Provide the (X, Y) coordinate of the cell's center where the given text is located.  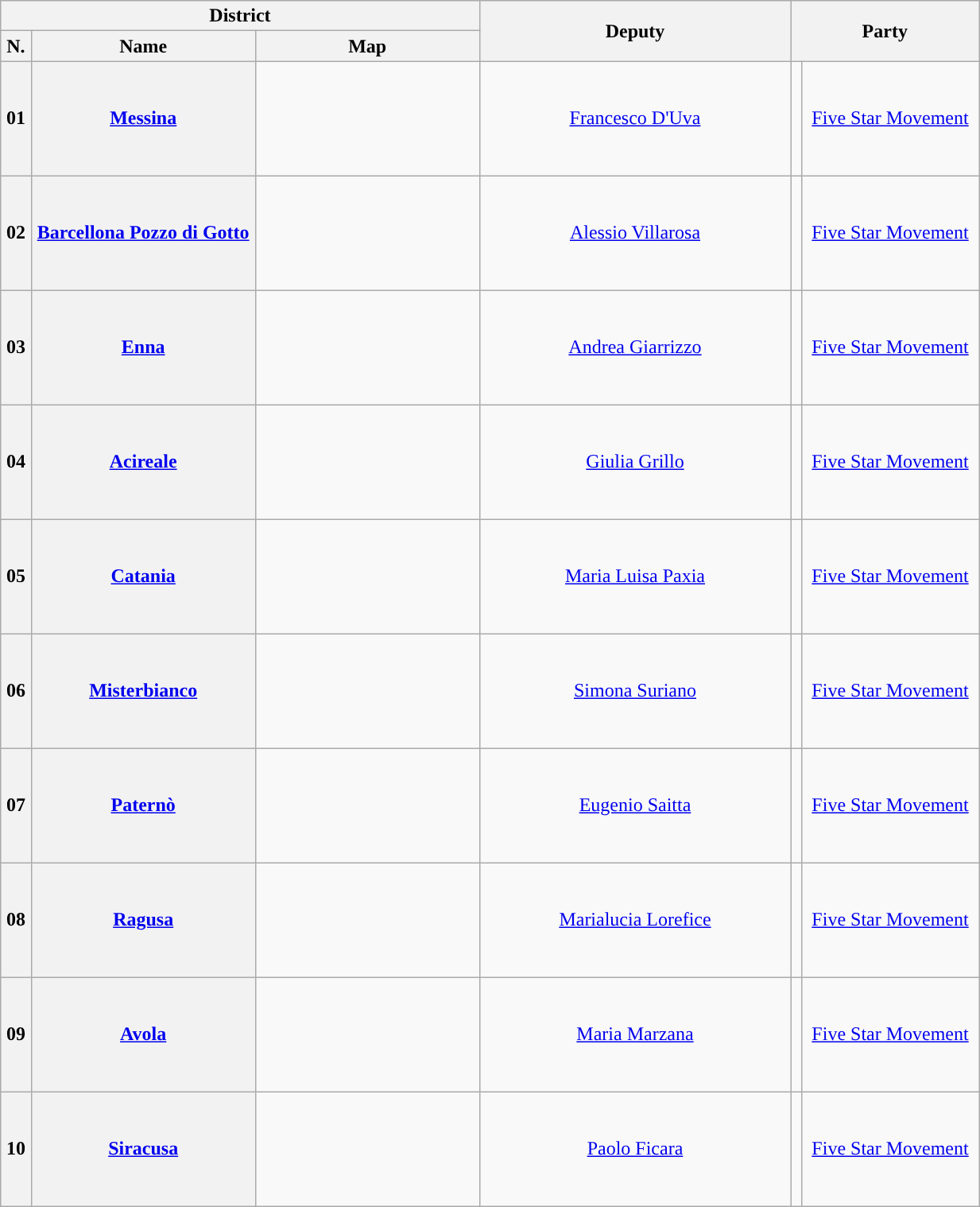
Giulia Grillo (635, 462)
Enna (143, 347)
Barcellona Pozzo di Gotto (143, 233)
Paternò (143, 805)
10 (16, 1149)
02 (16, 233)
Alessio Villarosa (635, 233)
Ragusa (143, 920)
Maria Luisa Paxia (635, 576)
Francesco D'Uva (635, 118)
08 (16, 920)
Siracusa (143, 1149)
07 (16, 805)
05 (16, 576)
Maria Marzana (635, 1034)
Simona Suriano (635, 691)
Marialucia Lorefice (635, 920)
District (240, 16)
Party (885, 31)
Name (143, 46)
Eugenio Saitta (635, 805)
Acireale (143, 462)
03 (16, 347)
Deputy (635, 31)
N. (16, 46)
Paolo Ficara (635, 1149)
01 (16, 118)
Misterbianco (143, 691)
Map (367, 46)
Messina (143, 118)
09 (16, 1034)
Avola (143, 1034)
04 (16, 462)
Catania (143, 576)
06 (16, 691)
Andrea Giarrizzo (635, 347)
